Find where the given text appears and provide that cell's center as [x, y] coordinate. 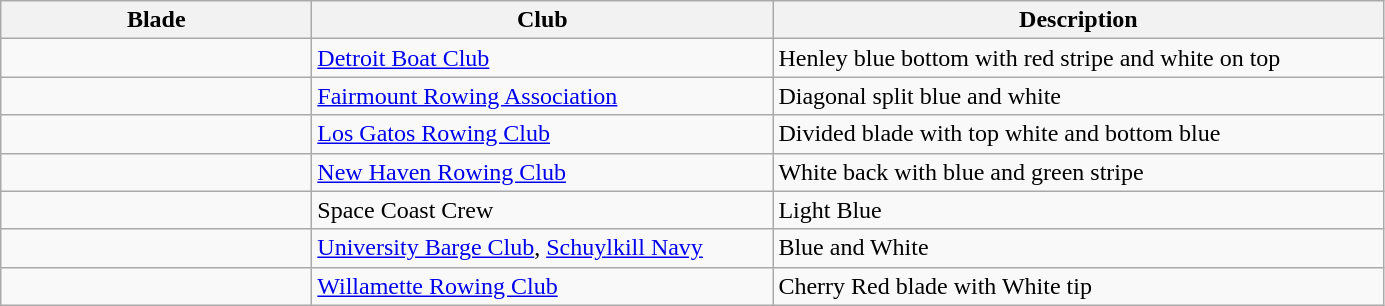
Los Gatos Rowing Club [542, 134]
Light Blue [1078, 210]
Space Coast Crew [542, 210]
Diagonal split blue and white [1078, 96]
Description [1078, 20]
Divided blade with top white and bottom blue [1078, 134]
Cherry Red blade with White tip [1078, 286]
Henley blue bottom with red stripe and white on top [1078, 58]
Willamette Rowing Club [542, 286]
Blue and White [1078, 248]
Detroit Boat Club [542, 58]
Club [542, 20]
Blade [156, 20]
University Barge Club, Schuylkill Navy [542, 248]
Fairmount Rowing Association [542, 96]
New Haven Rowing Club [542, 172]
White back with blue and green stripe [1078, 172]
